Provide the (X, Y) coordinate of the cell's center where the given text is located.  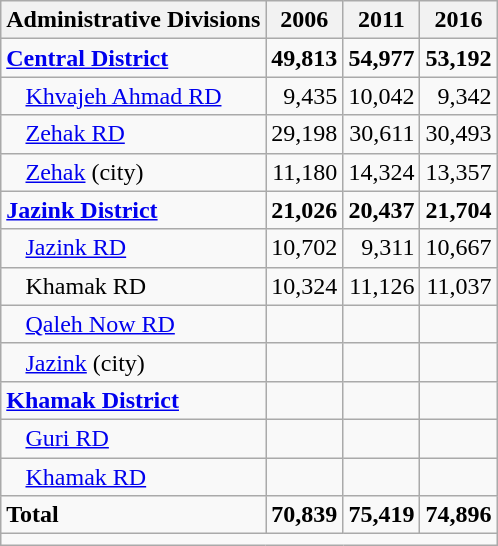
54,977 (382, 58)
Central District (134, 58)
11,037 (458, 286)
30,611 (382, 134)
70,839 (304, 515)
Guri RD (134, 438)
Khamak District (134, 400)
30,493 (458, 134)
14,324 (382, 172)
21,026 (304, 210)
53,192 (458, 58)
Jazink (city) (134, 362)
Zehak (city) (134, 172)
9,435 (304, 96)
10,042 (382, 96)
20,437 (382, 210)
9,311 (382, 248)
29,198 (304, 134)
2006 (304, 20)
10,667 (458, 248)
Khvajeh Ahmad RD (134, 96)
74,896 (458, 515)
11,126 (382, 286)
Total (134, 515)
2011 (382, 20)
Administrative Divisions (134, 20)
Jazink RD (134, 248)
11,180 (304, 172)
9,342 (458, 96)
Jazink District (134, 210)
21,704 (458, 210)
10,702 (304, 248)
2016 (458, 20)
Zehak RD (134, 134)
13,357 (458, 172)
Qaleh Now RD (134, 324)
49,813 (304, 58)
10,324 (304, 286)
75,419 (382, 515)
